Return the (X, Y) coordinate for the center point of the cell that contains the specified text.  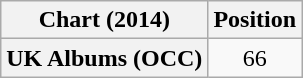
Position (255, 20)
UK Albums (OCC) (104, 58)
Chart (2014) (104, 20)
66 (255, 58)
